Find where the given text appears and provide that cell's center as (X, Y) coordinate. 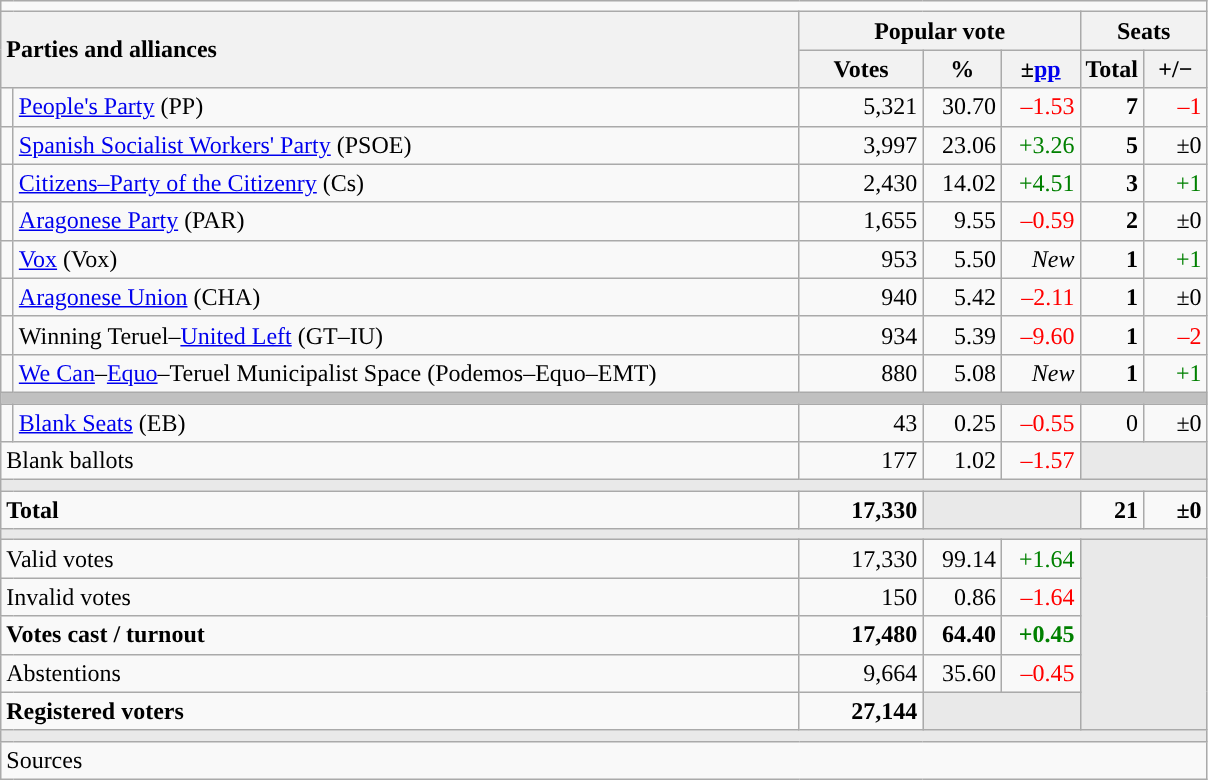
Popular vote (940, 31)
43 (861, 423)
23.06 (962, 145)
64.40 (962, 635)
Registered voters (400, 711)
9.55 (962, 221)
+/− (1176, 69)
+0.45 (1040, 635)
Blank Seats (EB) (406, 423)
177 (861, 461)
Votes cast / turnout (400, 635)
150 (861, 597)
–2.11 (1040, 297)
5.08 (962, 373)
99.14 (962, 559)
1,655 (861, 221)
–9.60 (1040, 335)
People's Party (PP) (406, 107)
30.70 (962, 107)
–1.57 (1040, 461)
–0.55 (1040, 423)
Valid votes (400, 559)
2 (1112, 221)
+4.51 (1040, 183)
0.25 (962, 423)
14.02 (962, 183)
–1.53 (1040, 107)
–1.64 (1040, 597)
1.02 (962, 461)
5.50 (962, 259)
880 (861, 373)
0.86 (962, 597)
27,144 (861, 711)
Invalid votes (400, 597)
We Can–Equo–Teruel Municipalist Space (Podemos–Equo–EMT) (406, 373)
–0.59 (1040, 221)
Spanish Socialist Workers' Party (PSOE) (406, 145)
% (962, 69)
934 (861, 335)
–1 (1176, 107)
–2 (1176, 335)
953 (861, 259)
Aragonese Party (PAR) (406, 221)
±pp (1040, 69)
Vox (Vox) (406, 259)
5 (1112, 145)
Parties and alliances (400, 50)
Citizens–Party of the Citizenry (Cs) (406, 183)
7 (1112, 107)
940 (861, 297)
5,321 (861, 107)
17,480 (861, 635)
Votes (861, 69)
5.42 (962, 297)
3,997 (861, 145)
Blank ballots (400, 461)
Winning Teruel–United Left (GT–IU) (406, 335)
21 (1112, 510)
Seats (1144, 31)
3 (1112, 183)
–0.45 (1040, 673)
0 (1112, 423)
35.60 (962, 673)
Abstentions (400, 673)
+3.26 (1040, 145)
5.39 (962, 335)
9,664 (861, 673)
Sources (604, 760)
2,430 (861, 183)
Aragonese Union (CHA) (406, 297)
+1.64 (1040, 559)
